Search for the cell housing the specified text and yield its (x, y) center coordinate. 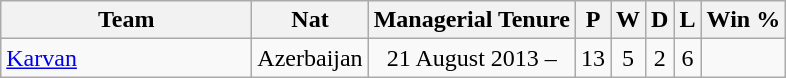
6 (688, 58)
13 (592, 58)
Azerbaijan (310, 58)
L (688, 20)
Win % (744, 20)
P (592, 20)
W (628, 20)
Team (126, 20)
2 (660, 58)
Karvan (126, 58)
21 August 2013 – (472, 58)
Managerial Tenure (472, 20)
D (660, 20)
5 (628, 58)
Nat (310, 20)
